Detect which cell encompasses the target text, then output its (X, Y) center coordinate. 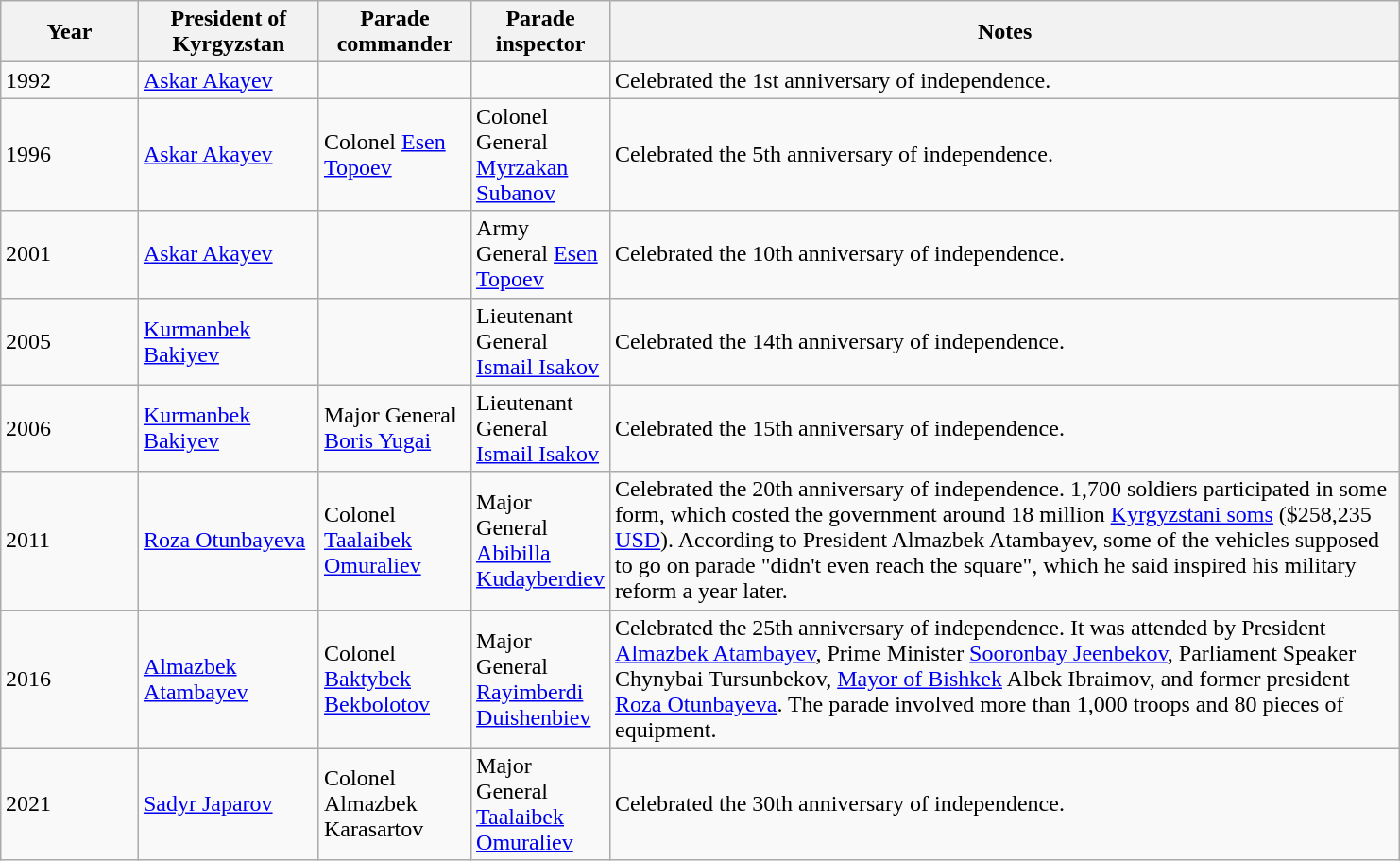
Colonel Esen Topoev (395, 155)
Colonel General Myrzakan Subanov (540, 155)
Celebrated the 30th anniversary of independence. (1005, 803)
Major General Taalaibek Omuraliev (540, 803)
Army General Esen Topoev (540, 254)
Major General Boris Yugai (395, 428)
2011 (69, 541)
Celebrated the 14th anniversary of independence. (1005, 341)
Colonel Almazbek Karasartov (395, 803)
2005 (69, 341)
Parade inspector (540, 32)
2001 (69, 254)
Celebrated the 1st anniversary of independence. (1005, 80)
Major General Rayimberdi Duishenbiev (540, 679)
1996 (69, 155)
Celebrated the 15th anniversary of independence. (1005, 428)
Colonel Taalaibek Omuraliev (395, 541)
Sadyr Japarov (229, 803)
Parade commander (395, 32)
Celebrated the 10th anniversary of independence. (1005, 254)
Colonel Baktybek Bekbolotov (395, 679)
2006 (69, 428)
Roza Otunbayeva (229, 541)
1992 (69, 80)
Almazbek Atambayev (229, 679)
2021 (69, 803)
2016 (69, 679)
Notes (1005, 32)
Major General Abibilla Kudayberdiev (540, 541)
President of Kyrgyzstan (229, 32)
Year (69, 32)
Celebrated the 5th anniversary of independence. (1005, 155)
